Locate the cell with the specified text and output its (x, y) center coordinate. 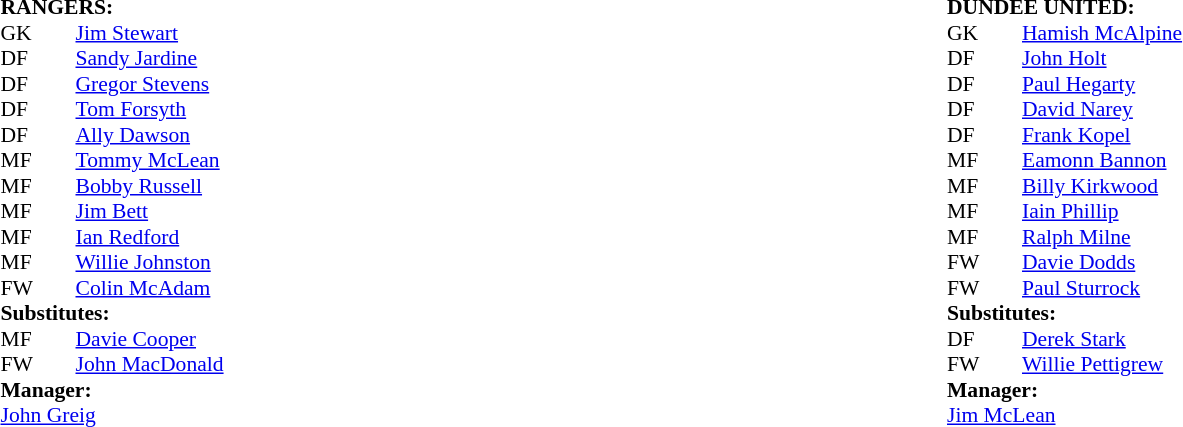
Paul Hegarty (1102, 84)
Ian Redford (150, 237)
Gregor Stevens (150, 84)
Willie Pettigrew (1102, 365)
Eamonn Bannon (1102, 161)
Tommy McLean (150, 161)
Davie Cooper (150, 339)
Jim Bett (150, 211)
Colin McAdam (150, 288)
Ralph Milne (1102, 237)
Ally Dawson (150, 135)
Jim Stewart (150, 33)
Billy Kirkwood (1102, 186)
Sandy Jardine (150, 59)
Frank Kopel (1102, 135)
John Holt (1102, 59)
Derek Stark (1102, 339)
David Narey (1102, 109)
Tom Forsyth (150, 109)
Hamish McAlpine (1102, 33)
Iain Phillip (1102, 211)
Paul Sturrock (1102, 288)
Bobby Russell (150, 186)
John MacDonald (150, 365)
Willie Johnston (150, 263)
Davie Dodds (1102, 263)
